Pinpoint the cell where the given text exists, returning its (X, Y) midpoint coordinate. 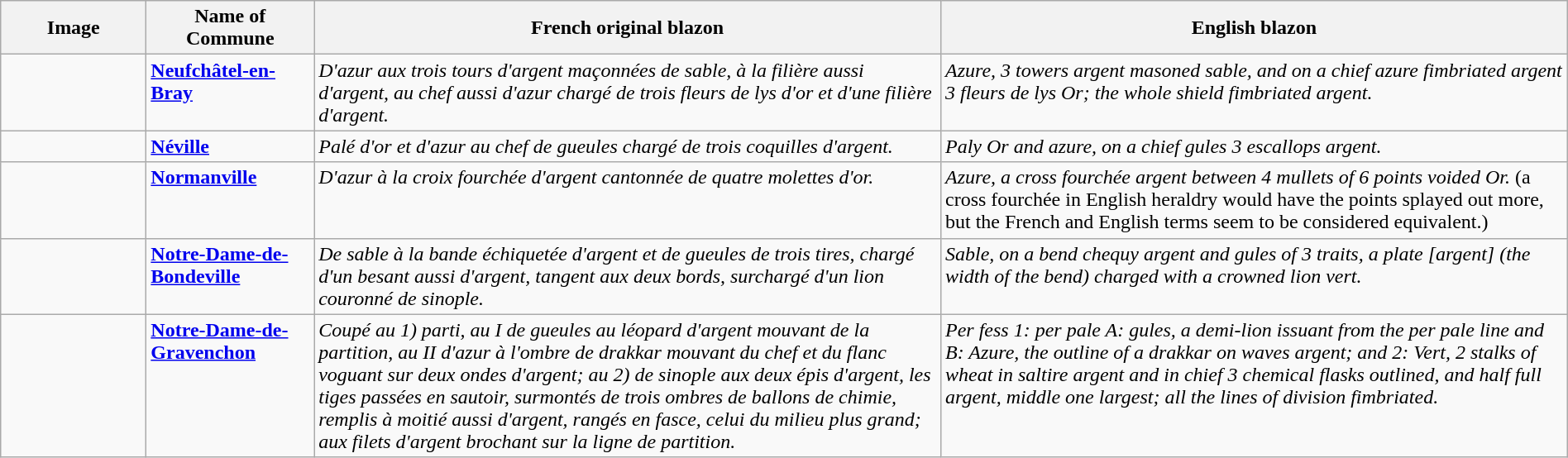
D'azur à la croix fourchée d'argent cantonnée de quatre molettes d'or. (628, 200)
Neufchâtel-en-Bray (230, 93)
Paly Or and azure, on a chief gules 3 escallops argent. (1254, 146)
Normanville (230, 200)
Notre-Dame-de-Gravenchon (230, 385)
French original blazon (628, 28)
Azure, 3 towers argent masoned sable, and on a chief azure fimbriated argent 3 fleurs de lys Or; the whole shield fimbriated argent. (1254, 93)
Image (74, 28)
Notre-Dame-de-Bondeville (230, 276)
Néville (230, 146)
Palé d'or et d'azur au chef de gueules chargé de trois coquilles d'argent. (628, 146)
Name of Commune (230, 28)
Sable, on a bend chequy argent and gules of 3 traits, a plate [argent] (the width of the bend) charged with a crowned lion vert. (1254, 276)
English blazon (1254, 28)
